Output the [x, y] coordinate of the center of the cell containing the given text.  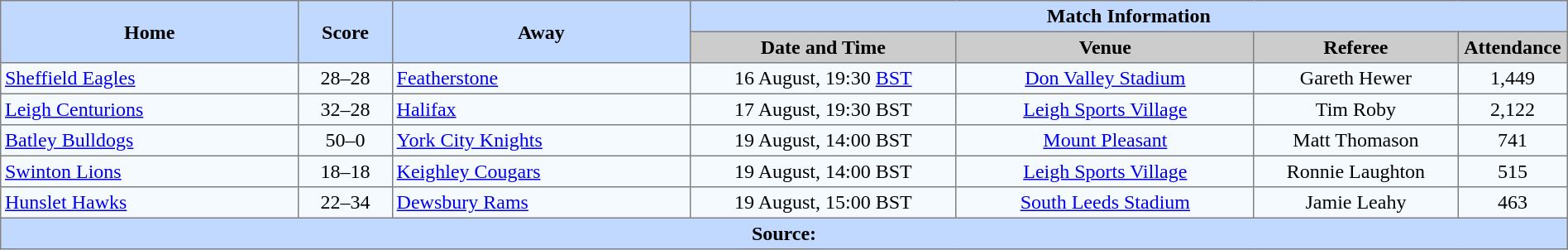
32–28 [346, 109]
28–28 [346, 79]
515 [1513, 171]
Mount Pleasant [1105, 141]
741 [1513, 141]
Match Information [1128, 17]
Dewsbury Rams [541, 203]
Keighley Cougars [541, 171]
South Leeds Stadium [1105, 203]
18–18 [346, 171]
Tim Roby [1355, 109]
1,449 [1513, 79]
Home [150, 31]
Attendance [1513, 47]
Score [346, 31]
Matt Thomason [1355, 141]
York City Knights [541, 141]
2,122 [1513, 109]
Date and Time [823, 47]
17 August, 19:30 BST [823, 109]
50–0 [346, 141]
Jamie Leahy [1355, 203]
Referee [1355, 47]
Swinton Lions [150, 171]
19 August, 15:00 BST [823, 203]
Leigh Centurions [150, 109]
Source: [784, 233]
Gareth Hewer [1355, 79]
Ronnie Laughton [1355, 171]
Hunslet Hawks [150, 203]
Sheffield Eagles [150, 79]
Halifax [541, 109]
22–34 [346, 203]
16 August, 19:30 BST [823, 79]
Venue [1105, 47]
Don Valley Stadium [1105, 79]
Featherstone [541, 79]
Away [541, 31]
463 [1513, 203]
Batley Bulldogs [150, 141]
